Output the (x, y) coordinate of the center of the cell containing the given text.  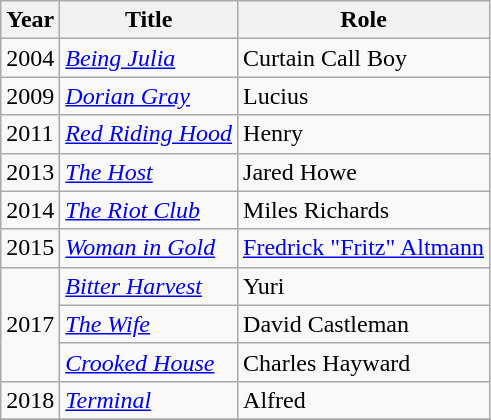
Curtain Call Boy (364, 58)
Terminal (149, 400)
Dorian Gray (149, 96)
Lucius (364, 96)
Yuri (364, 286)
2004 (30, 58)
Woman in Gold (149, 248)
Crooked House (149, 362)
The Host (149, 172)
Year (30, 20)
The Wife (149, 324)
Role (364, 20)
2009 (30, 96)
Charles Hayward (364, 362)
Alfred (364, 400)
2013 (30, 172)
2014 (30, 210)
David Castleman (364, 324)
Henry (364, 134)
2011 (30, 134)
Being Julia (149, 58)
Bitter Harvest (149, 286)
Red Riding Hood (149, 134)
Miles Richards (364, 210)
Fredrick "Fritz" Altmann (364, 248)
The Riot Club (149, 210)
2015 (30, 248)
2017 (30, 324)
Jared Howe (364, 172)
Title (149, 20)
2018 (30, 400)
